Provide the [x, y] coordinate of the cell's center where the given text is located.  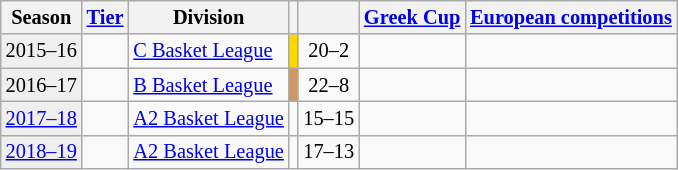
B Basket League [208, 85]
2016–17 [42, 85]
2017–18 [42, 118]
C Basket League [208, 51]
Season [42, 17]
2015–16 [42, 51]
17–13 [328, 152]
2018–19 [42, 152]
Greek Cup [412, 17]
European competitions [571, 17]
20–2 [328, 51]
15–15 [328, 118]
22–8 [328, 85]
Tier [106, 17]
Division [208, 17]
